Identify which cell holds the provided text, then report its [x, y] central coordinate. 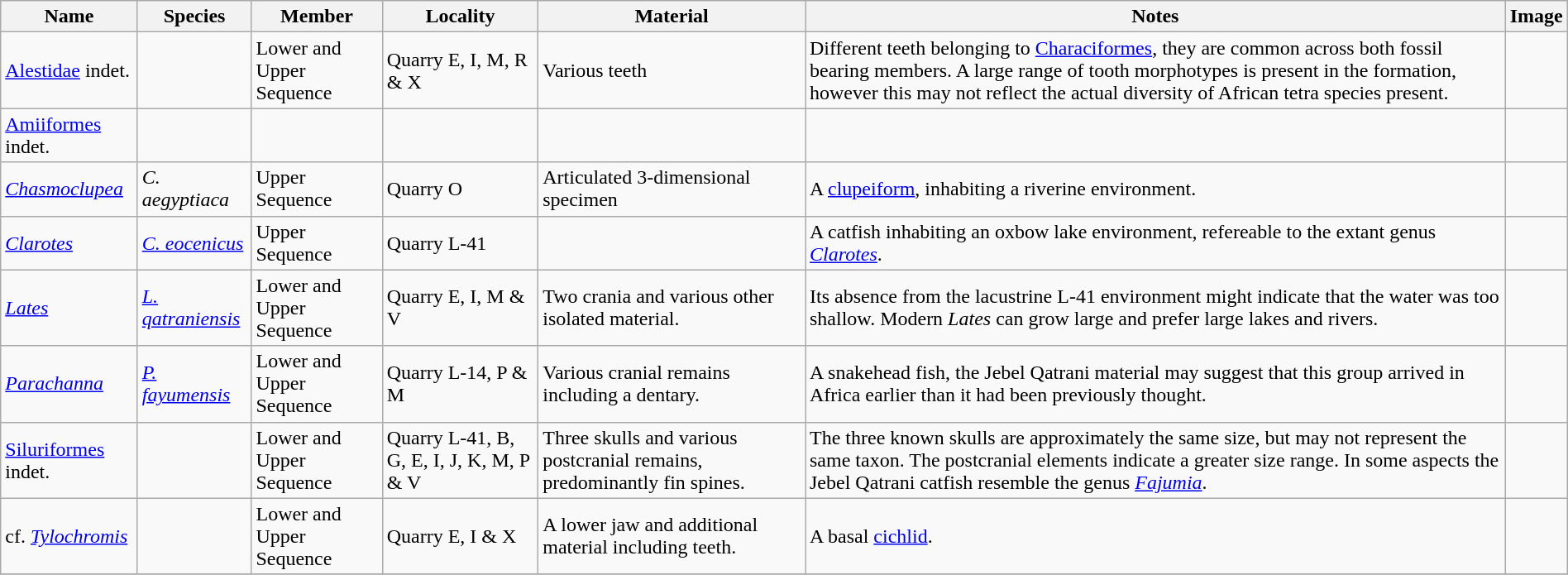
Chasmoclupea [69, 189]
A basal cichlid. [1156, 536]
A snakehead fish, the Jebel Qatrani material may suggest that this group arrived in Africa earlier than it had been previously thought. [1156, 384]
Locality [460, 17]
Name [69, 17]
Clarotes [69, 243]
Quarry E, I, M, R & X [460, 70]
Quarry E, I, M & V [460, 308]
Articulated 3-dimensional specimen [672, 189]
L. qatraniensis [194, 308]
A clupeiform, inhabiting a riverine environment. [1156, 189]
Various teeth [672, 70]
Lates [69, 308]
Various cranial remains including a dentary. [672, 384]
Alestidae indet. [69, 70]
Species [194, 17]
cf. Tylochromis [69, 536]
Quarry L-14, P & M [460, 384]
Three skulls and various postcranial remains, predominantly fin spines. [672, 460]
A catfish inhabiting an oxbow lake environment, refereable to the extant genus Clarotes. [1156, 243]
Quarry O [460, 189]
Parachanna [69, 384]
Notes [1156, 17]
Quarry E, I & X [460, 536]
Amiiformes indet. [69, 136]
Quarry L-41, B, G, E, I, J, K, M, P & V [460, 460]
P. fayumensis [194, 384]
Two crania and various other isolated material. [672, 308]
Siluriformes indet. [69, 460]
Material [672, 17]
C. eocenicus [194, 243]
Member [317, 17]
Image [1537, 17]
A lower jaw and additional material including teeth. [672, 536]
Quarry L-41 [460, 243]
C. aegyptiaca [194, 189]
